Search for the cell housing the specified text and yield its [X, Y] center coordinate. 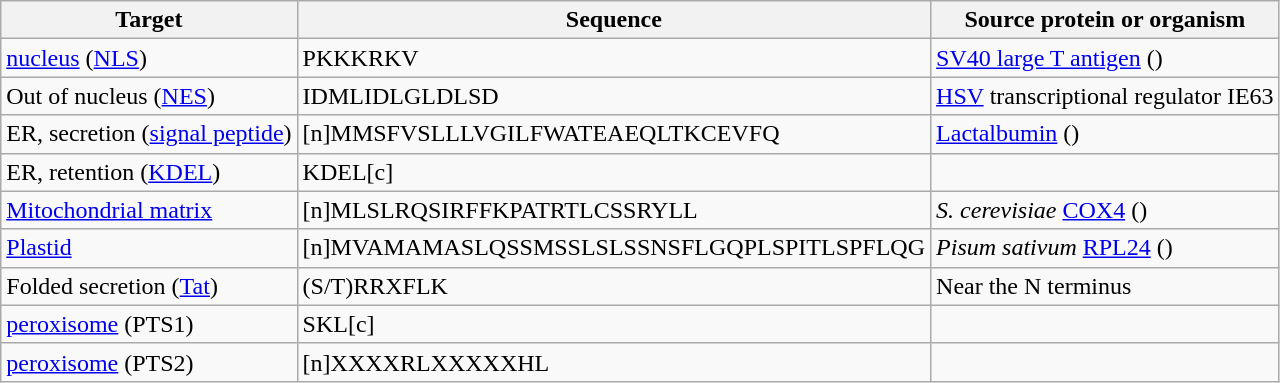
PKKKRKV [614, 58]
Out of nucleus (NES) [149, 96]
ER, retention (KDEL) [149, 172]
[n]MVAMAMASLQSSMSSLSLSSNSFLGQPLSPITLSPFLQG [614, 248]
Plastid [149, 248]
Target [149, 20]
ER, secretion (signal peptide) [149, 134]
SKL[c] [614, 324]
Source protein or organism [1106, 20]
[n]MLSLRQSIRFFKPATRTLCSSRYLL [614, 210]
[n]MMSFVSLLLVGILFWATEAEQLTKCEVFQ [614, 134]
Pisum sativum RPL24 () [1106, 248]
nucleus (NLS) [149, 58]
Lactalbumin () [1106, 134]
peroxisome (PTS1) [149, 324]
peroxisome (PTS2) [149, 362]
Folded secretion (Tat) [149, 286]
Sequence [614, 20]
[n]XXXXRLXXXXXHL [614, 362]
Mitochondrial matrix [149, 210]
(S/T)RRXFLK [614, 286]
S. cerevisiae COX4 () [1106, 210]
IDMLIDLGLDLSD [614, 96]
Near the N terminus [1106, 286]
KDEL[c] [614, 172]
SV40 large T antigen () [1106, 58]
HSV transcriptional regulator IE63 [1106, 96]
